Search for the cell housing the specified text and yield its [X, Y] center coordinate. 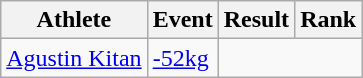
Event [182, 20]
Result [256, 20]
Agustin Kitan [74, 58]
Rank [328, 20]
Athlete [74, 20]
-52kg [182, 58]
